Provide the (x, y) coordinate of the cell's center where the given text is located.  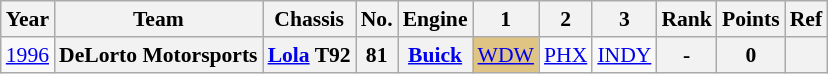
3 (624, 19)
0 (751, 55)
Engine (436, 19)
Ref (806, 19)
Points (751, 19)
Buick (436, 55)
Lola T92 (310, 55)
2 (566, 19)
DeLorto Motorsports (158, 55)
81 (377, 55)
Team (158, 19)
Rank (686, 19)
WDW (506, 55)
1 (506, 19)
No. (377, 19)
Chassis (310, 19)
INDY (624, 55)
- (686, 55)
1996 (28, 55)
Year (28, 19)
PHX (566, 55)
